From the cell containing the given text, extract its center point as [X, Y] coordinate. 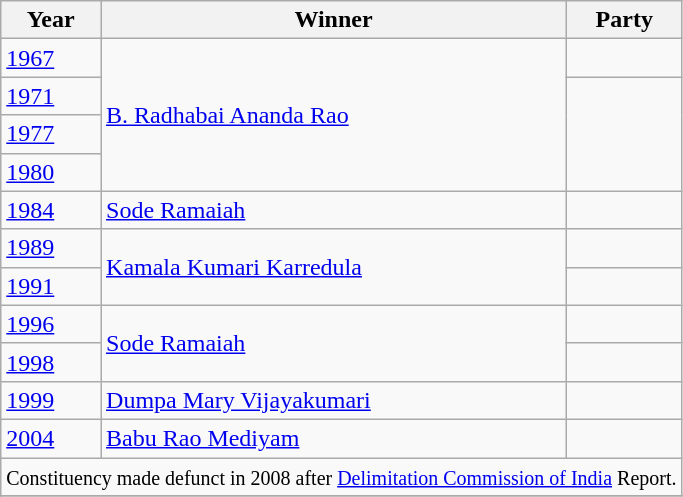
1999 [51, 400]
Winner [334, 20]
B. Radhabai Ananda Rao [334, 115]
Dumpa Mary Vijayakumari [334, 400]
1980 [51, 172]
Party [624, 20]
Year [51, 20]
1977 [51, 134]
1998 [51, 362]
1996 [51, 324]
Constituency made defunct in 2008 after Delimitation Commission of India Report. [342, 477]
1991 [51, 286]
Babu Rao Mediyam [334, 438]
2004 [51, 438]
1984 [51, 210]
1971 [51, 96]
Kamala Kumari Karredula [334, 267]
1967 [51, 58]
1989 [51, 248]
